Find where the given text appears and provide that cell's center as (X, Y) coordinate. 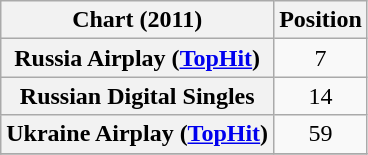
59 (321, 134)
7 (321, 58)
14 (321, 96)
Position (321, 20)
Russia Airplay (TopHit) (138, 58)
Russian Digital Singles (138, 96)
Chart (2011) (138, 20)
Ukraine Airplay (TopHit) (138, 134)
